Identify which cell holds the provided text, then report its [x, y] central coordinate. 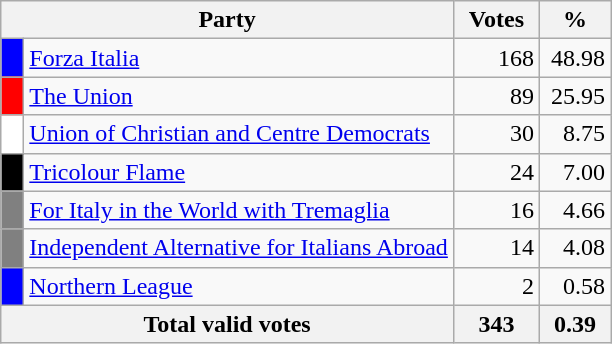
16 [496, 210]
24 [496, 172]
343 [496, 324]
Votes [496, 20]
Tricolour Flame [239, 172]
0.58 [574, 286]
30 [496, 134]
48.98 [574, 58]
0.39 [574, 324]
2 [496, 286]
Total valid votes [228, 324]
Union of Christian and Centre Democrats [239, 134]
14 [496, 248]
4.66 [574, 210]
% [574, 20]
25.95 [574, 96]
Northern League [239, 286]
Independent Alternative for Italians Abroad [239, 248]
The Union [239, 96]
89 [496, 96]
4.08 [574, 248]
7.00 [574, 172]
Party [228, 20]
For Italy in the World with Tremaglia [239, 210]
Forza Italia [239, 58]
168 [496, 58]
8.75 [574, 134]
